From the cell containing the given text, extract its center point as (X, Y) coordinate. 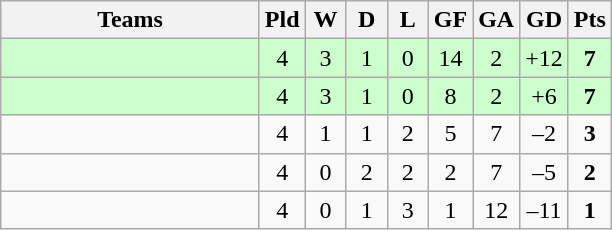
GD (544, 20)
W (326, 20)
14 (450, 58)
D (366, 20)
L (408, 20)
12 (496, 210)
8 (450, 96)
GA (496, 20)
–11 (544, 210)
5 (450, 134)
Teams (130, 20)
–5 (544, 172)
Pld (282, 20)
GF (450, 20)
+12 (544, 58)
+6 (544, 96)
Pts (590, 20)
–2 (544, 134)
